Search for the cell housing the specified text and yield its [X, Y] center coordinate. 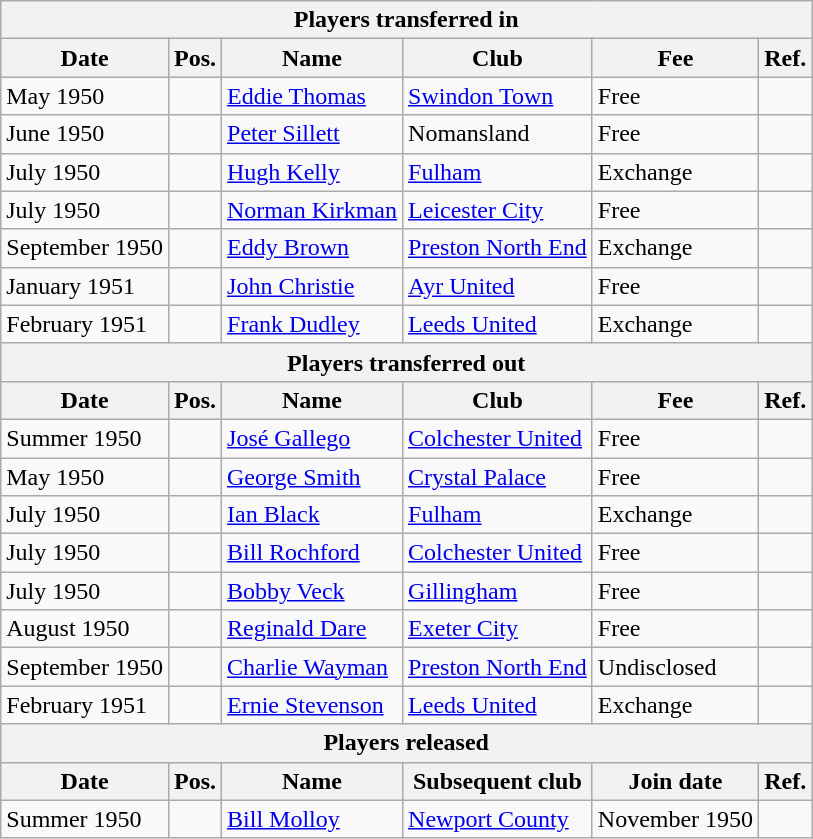
Hugh Kelly [312, 172]
José Gallego [312, 438]
Crystal Palace [498, 477]
Exeter City [498, 629]
Players transferred in [406, 20]
Frank Dudley [312, 324]
Norman Kirkman [312, 210]
Undisclosed [675, 667]
January 1951 [85, 286]
Gillingham [498, 591]
Peter Sillett [312, 134]
John Christie [312, 286]
Ernie Stevenson [312, 705]
Eddie Thomas [312, 96]
George Smith [312, 477]
Subsequent club [498, 781]
Ian Black [312, 515]
August 1950 [85, 629]
Charlie Wayman [312, 667]
Players transferred out [406, 362]
June 1950 [85, 134]
Swindon Town [498, 96]
Ayr United [498, 286]
November 1950 [675, 819]
Leicester City [498, 210]
Bill Rochford [312, 553]
Reginald Dare [312, 629]
Players released [406, 743]
Newport County [498, 819]
Bill Molloy [312, 819]
Join date [675, 781]
Bobby Veck [312, 591]
Eddy Brown [312, 248]
Nomansland [498, 134]
